Extract the [X, Y] coordinate from the center of the cell holding the provided text.  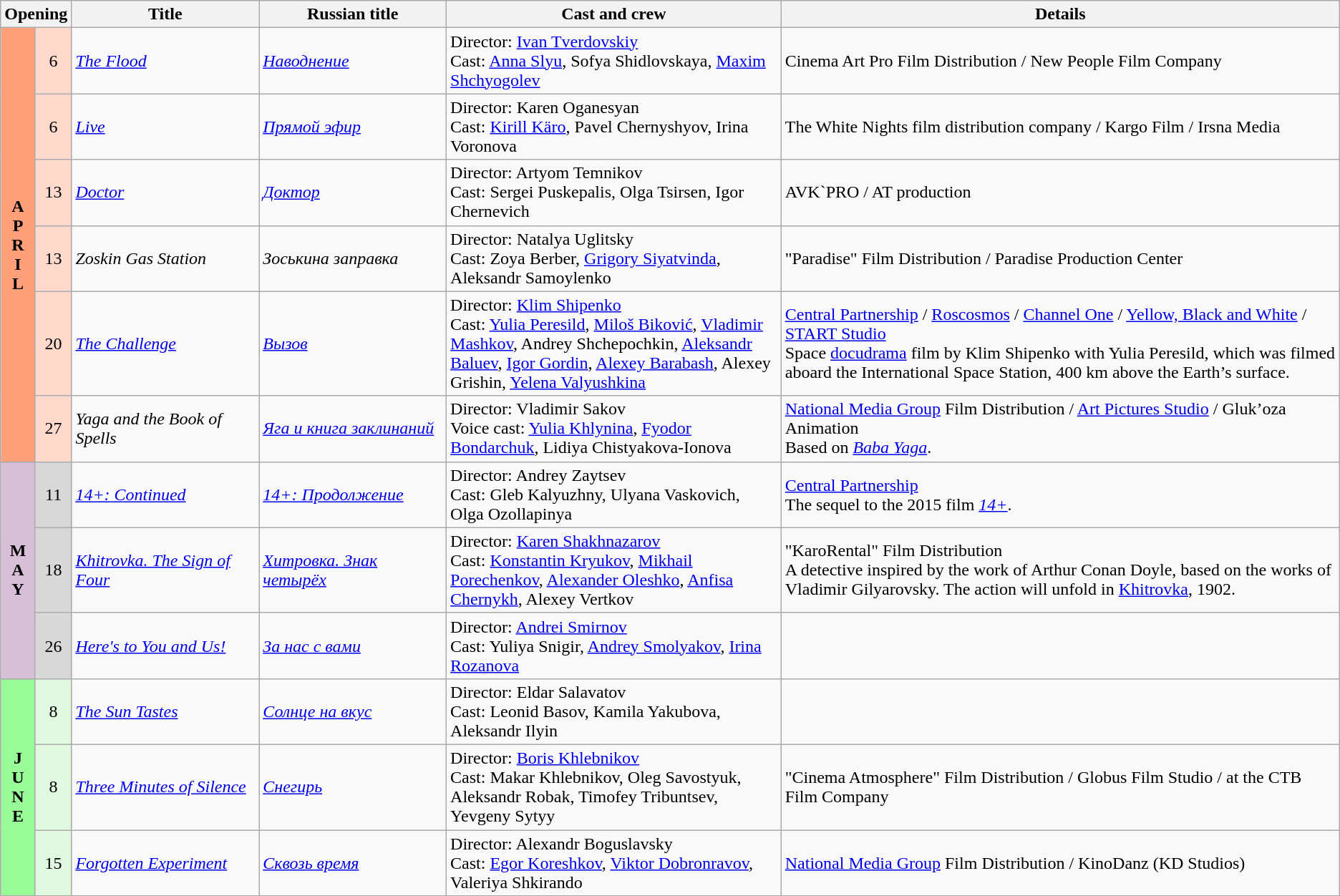
Here's to You and Us! [165, 646]
AVK`PRO / AT production [1060, 193]
JUNE [19, 787]
National Media Group Film Distribution / KinoDanz (KD Studios) [1060, 863]
Director: Andrey Zaytsev Cast: Gleb Kalyuzhny, Ulyana Vaskovich, Olga Ozollapinya [614, 495]
The Flood [165, 61]
15 [53, 863]
The White Nights film distribution company / Kargo Film / Irsna Media [1060, 127]
Director: Andrei Smirnov Cast: Yuliya Snigir, Andrey Smolyakov, Irina Rozanova [614, 646]
Doctor [165, 193]
20 [53, 344]
Сквозь время [353, 863]
APRIL [19, 245]
Cast and crew [614, 14]
14+: Продолжение [353, 495]
Солнце на вкус [353, 711]
Прямой эфир [353, 127]
MAY [19, 570]
Director: Boris Khlebnikov Cast: Makar Khlebnikov, Oleg Savostyuk, Aleksandr Robak, Timofey Tribuntsev, Yevgeny Sytyy [614, 787]
Director: Vladimir Sakov Voice cast: Yulia Khlynina, Fyodor Bondarchuk, Lidiya Chistyakova-Ionova [614, 429]
26 [53, 646]
Снегирь [353, 787]
Khitrovka. The Sign of Four [165, 570]
Cinema Art Pro Film Distribution / New People Film Company [1060, 61]
Вызов [353, 344]
За нас с вами [353, 646]
Наводнение [353, 61]
Зоськина заправка [353, 258]
Yaga and the Book of Spells [165, 429]
Хитровка. Знак четырёх [353, 570]
18 [53, 570]
Live [165, 127]
11 [53, 495]
Доктор [353, 193]
Russian title [353, 14]
Director: Ivan Tverdovskiy Cast: Anna Slyu, Sofya Shidlovskaya, Maxim Shchyogolev [614, 61]
Director: Eldar Salavatov Cast: Leonid Basov, Kamila Yakubova, Aleksandr Ilyin [614, 711]
Director: Karen Shakhnazarov Cast: Konstantin Kryukov, Mikhail Porechenkov, Alexander Oleshko, Anfisa Chernykh, Alexey Vertkov [614, 570]
National Media Group Film Distribution / Art Pictures Studio / Gluk’oza Animation Based on Baba Yaga. [1060, 429]
"Paradise" Film Distribution / Paradise Production Center [1060, 258]
14+: Continued [165, 495]
Title [165, 14]
Three Minutes of Silence [165, 787]
Director: Natalya Uglitsky Cast: Zoya Berber, Grigory Siyatvinda, Aleksandr Samoylenko [614, 258]
Forgotten Experiment [165, 863]
Director: Alexandr Boguslavsky Cast: Egor Koreshkov, Viktor Dobronravov, Valeriya Shkirando [614, 863]
Details [1060, 14]
The Challenge [165, 344]
"Cinema Atmosphere" Film Distribution / Globus Film Studio / at the CTB Film Company [1060, 787]
The Sun Tastes [165, 711]
Zoskin Gas Station [165, 258]
Opening [36, 14]
Director: Artyom Temnikov Cast: Sergei Puskepalis, Olga Tsirsen, Igor Chernevich [614, 193]
Director: Karen Oganesyan Cast: Kirill Käro, Pavel Chernyshyov, Irina Voronova [614, 127]
27 [53, 429]
Central Partnership The sequel to the 2015 film 14+. [1060, 495]
Яга и книга заклинаний [353, 429]
